Pinpoint the cell where the given text exists, returning its (x, y) midpoint coordinate. 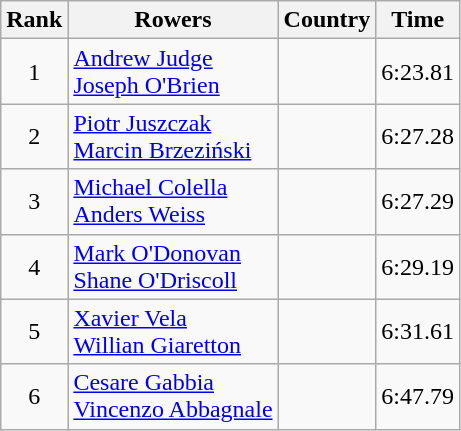
Rank (34, 20)
Xavier VelaWillian Giaretton (173, 332)
4 (34, 266)
3 (34, 202)
6:47.79 (418, 396)
6:23.81 (418, 72)
6:29.19 (418, 266)
2 (34, 136)
1 (34, 72)
Michael ColellaAnders Weiss (173, 202)
Piotr JuszczakMarcin Brzeziński (173, 136)
Mark O'DonovanShane O'Driscoll (173, 266)
Andrew JudgeJoseph O'Brien (173, 72)
6:31.61 (418, 332)
Country (327, 20)
6:27.28 (418, 136)
6:27.29 (418, 202)
6 (34, 396)
Cesare GabbiaVincenzo Abbagnale (173, 396)
Time (418, 20)
5 (34, 332)
Rowers (173, 20)
